Determine the [X, Y] coordinate at the center of the cell enclosing the given text.  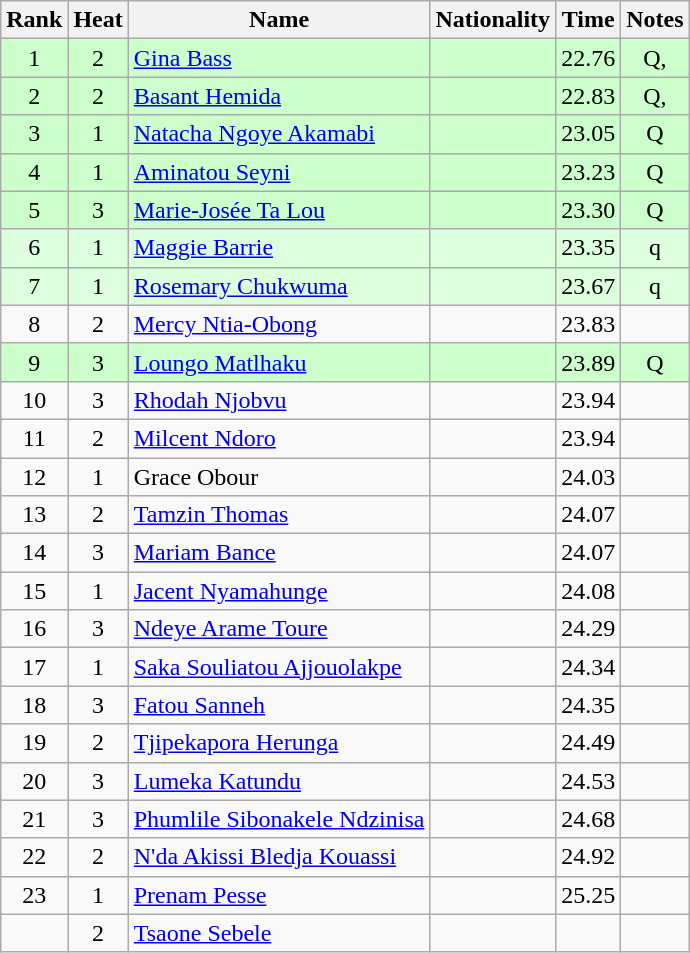
8 [34, 324]
Phumlile Sibonakele Ndzinisa [279, 819]
23 [34, 895]
Ndeye Arame Toure [279, 629]
24.08 [588, 591]
24.03 [588, 477]
Rhodah Njobvu [279, 400]
22.76 [588, 58]
5 [34, 210]
12 [34, 477]
Tsaone Sebele [279, 933]
15 [34, 591]
6 [34, 248]
21 [34, 819]
Marie-Josée Ta Lou [279, 210]
Heat [98, 20]
14 [34, 553]
25.25 [588, 895]
17 [34, 667]
24.34 [588, 667]
9 [34, 362]
Lumeka Katundu [279, 781]
Notes [655, 20]
Tamzin Thomas [279, 515]
24.29 [588, 629]
24.49 [588, 743]
24.35 [588, 705]
Nationality [493, 20]
24.53 [588, 781]
Milcent Ndoro [279, 438]
7 [34, 286]
Time [588, 20]
Jacent Nyamahunge [279, 591]
24.92 [588, 857]
23.23 [588, 172]
20 [34, 781]
23.83 [588, 324]
Natacha Ngoye Akamabi [279, 134]
N'da Akissi Bledja Kouassi [279, 857]
Saka Souliatou Ajjouolakpe [279, 667]
23.05 [588, 134]
23.30 [588, 210]
13 [34, 515]
22 [34, 857]
23.67 [588, 286]
Prenam Pesse [279, 895]
Loungo Matlhaku [279, 362]
23.35 [588, 248]
11 [34, 438]
Rosemary Chukwuma [279, 286]
Basant Hemida [279, 96]
Fatou Sanneh [279, 705]
Mercy Ntia-Obong [279, 324]
Gina Bass [279, 58]
Mariam Bance [279, 553]
22.83 [588, 96]
23.89 [588, 362]
4 [34, 172]
10 [34, 400]
Maggie Barrie [279, 248]
19 [34, 743]
Grace Obour [279, 477]
24.68 [588, 819]
16 [34, 629]
18 [34, 705]
Aminatou Seyni [279, 172]
Name [279, 20]
Tjipekapora Herunga [279, 743]
Rank [34, 20]
